Pinpoint the cell where the given text exists, returning its (X, Y) midpoint coordinate. 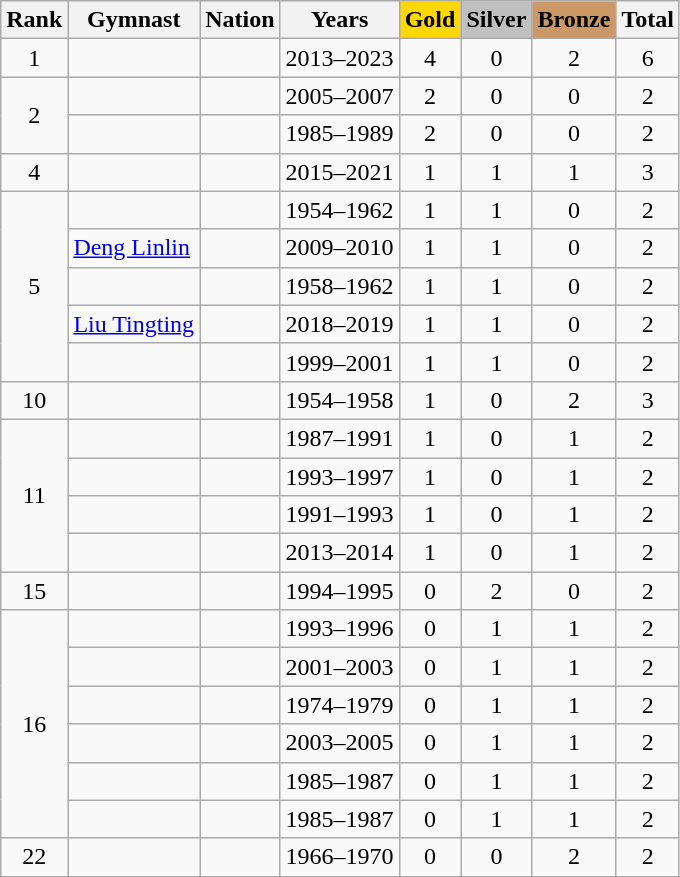
16 (34, 724)
1994–1995 (340, 591)
2003–2005 (340, 743)
22 (34, 857)
1999–2001 (340, 362)
Bronze (574, 20)
15 (34, 591)
5 (34, 286)
Gymnast (134, 20)
Nation (240, 20)
1991–1993 (340, 515)
2005–2007 (340, 96)
Liu Tingting (134, 324)
Gold (430, 20)
6 (648, 58)
1954–1958 (340, 400)
2013–2014 (340, 553)
Rank (34, 20)
1974–1979 (340, 705)
2009–2010 (340, 248)
2015–2021 (340, 172)
1993–1997 (340, 477)
1985–1989 (340, 134)
1966–1970 (340, 857)
1987–1991 (340, 438)
10 (34, 400)
11 (34, 495)
2018–2019 (340, 324)
1958–1962 (340, 286)
2013–2023 (340, 58)
1993–1996 (340, 629)
1954–1962 (340, 210)
Silver (496, 20)
Deng Linlin (134, 248)
Total (648, 20)
Years (340, 20)
2001–2003 (340, 667)
